From the cell containing the given text, extract its center point as [X, Y] coordinate. 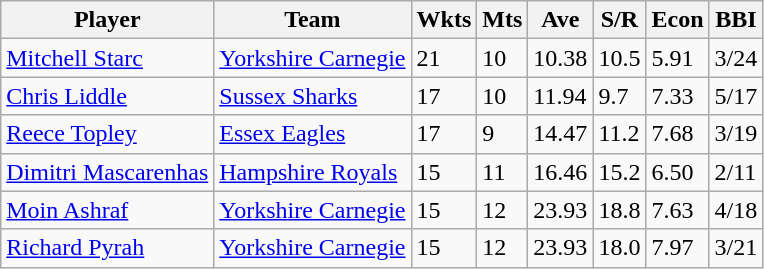
Player [108, 20]
7.68 [678, 134]
21 [444, 58]
11.94 [560, 96]
S/R [620, 20]
10.38 [560, 58]
9 [502, 134]
16.46 [560, 172]
Sussex Sharks [312, 96]
5.91 [678, 58]
Dimitri Mascarenhas [108, 172]
3/19 [736, 134]
11.2 [620, 134]
Mitchell Starc [108, 58]
Chris Liddle [108, 96]
3/21 [736, 248]
11 [502, 172]
Moin Ashraf [108, 210]
Reece Topley [108, 134]
18.8 [620, 210]
7.97 [678, 248]
7.63 [678, 210]
5/17 [736, 96]
15.2 [620, 172]
2/11 [736, 172]
9.7 [620, 96]
Richard Pyrah [108, 248]
Econ [678, 20]
4/18 [736, 210]
Mts [502, 20]
6.50 [678, 172]
Team [312, 20]
Ave [560, 20]
3/24 [736, 58]
10.5 [620, 58]
18.0 [620, 248]
Wkts [444, 20]
Hampshire Royals [312, 172]
Essex Eagles [312, 134]
14.47 [560, 134]
7.33 [678, 96]
BBI [736, 20]
